Search for the cell housing the specified text and yield its [x, y] center coordinate. 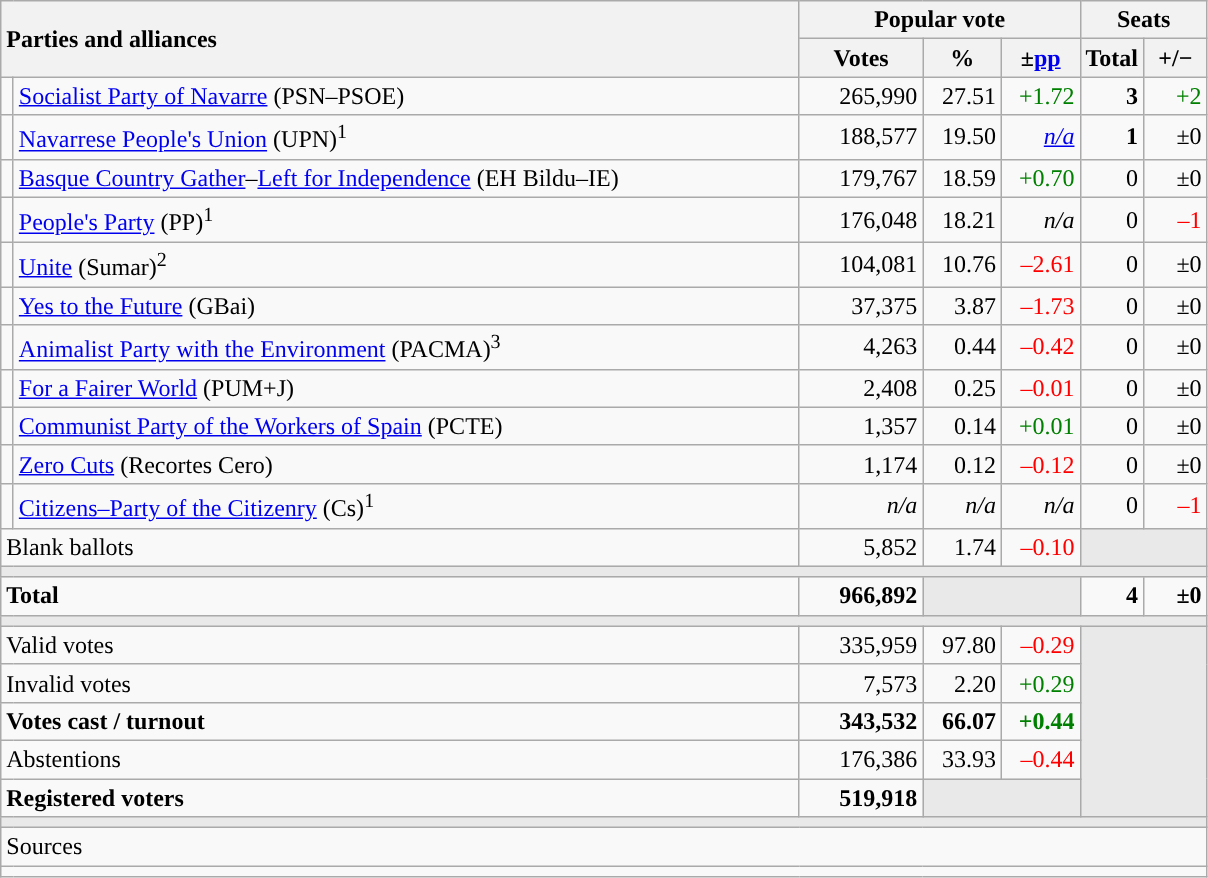
For a Fairer World (PUM+J) [406, 388]
10.76 [962, 264]
179,767 [861, 178]
33.93 [962, 759]
4 [1112, 596]
Socialist Party of Navarre (PSN–PSOE) [406, 96]
–2.61 [1040, 264]
3.87 [962, 306]
Votes [861, 58]
66.07 [962, 721]
3 [1112, 96]
+0.70 [1040, 178]
1.74 [962, 547]
18.59 [962, 178]
Votes cast / turnout [400, 721]
1 [1112, 138]
Sources [604, 847]
Abstentions [400, 759]
519,918 [861, 798]
Communist Party of the Workers of Spain (PCTE) [406, 426]
Blank ballots [400, 547]
176,048 [861, 220]
0.25 [962, 388]
37,375 [861, 306]
18.21 [962, 220]
Registered voters [400, 798]
Valid votes [400, 645]
Popular vote [940, 20]
104,081 [861, 264]
Citizens–Party of the Citizenry (Cs)1 [406, 506]
2.20 [962, 683]
% [962, 58]
+0.01 [1040, 426]
Unite (Sumar)2 [406, 264]
Animalist Party with the Environment (PACMA)3 [406, 348]
0.44 [962, 348]
19.50 [962, 138]
0.12 [962, 464]
343,532 [861, 721]
Navarrese People's Union (UPN)1 [406, 138]
±pp [1040, 58]
Parties and alliances [400, 39]
+0.29 [1040, 683]
–0.10 [1040, 547]
–1.73 [1040, 306]
People's Party (PP)1 [406, 220]
5,852 [861, 547]
7,573 [861, 683]
97.80 [962, 645]
Yes to the Future (GBai) [406, 306]
265,990 [861, 96]
+2 [1176, 96]
Invalid votes [400, 683]
–0.44 [1040, 759]
335,959 [861, 645]
1,174 [861, 464]
188,577 [861, 138]
176,386 [861, 759]
+1.72 [1040, 96]
Zero Cuts (Recortes Cero) [406, 464]
4,263 [861, 348]
–0.29 [1040, 645]
0.14 [962, 426]
1,357 [861, 426]
–0.12 [1040, 464]
2,408 [861, 388]
–0.42 [1040, 348]
–0.01 [1040, 388]
Basque Country Gather–Left for Independence (EH Bildu–IE) [406, 178]
966,892 [861, 596]
27.51 [962, 96]
+/− [1176, 58]
+0.44 [1040, 721]
Seats [1144, 20]
